Find where the given text appears and provide that cell's center as (x, y) coordinate. 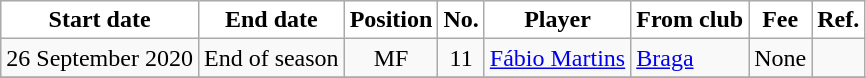
26 September 2020 (100, 58)
MF (391, 58)
Position (391, 20)
11 (461, 58)
End of season (271, 58)
Braga (690, 58)
Player (557, 20)
Fee (780, 20)
From club (690, 20)
Fábio Martins (557, 58)
None (780, 58)
End date (271, 20)
Ref. (838, 20)
No. (461, 20)
Start date (100, 20)
